For the text-containing cell, return its midpoint in (x, y) coordinate format. 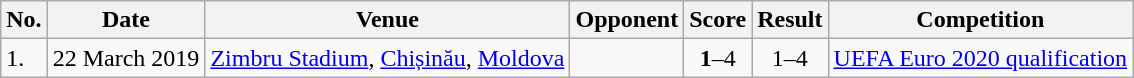
Venue (388, 20)
Score (718, 20)
No. (24, 20)
UEFA Euro 2020 qualification (980, 58)
1. (24, 58)
Date (126, 20)
22 March 2019 (126, 58)
Opponent (627, 20)
Zimbru Stadium, Chișinău, Moldova (388, 58)
Result (790, 20)
Competition (980, 20)
